For the text-containing cell, return its midpoint in (X, Y) coordinate format. 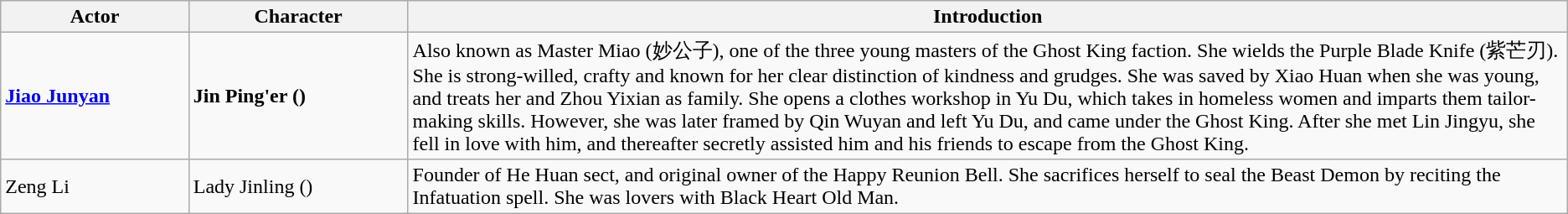
Lady Jinling () (298, 186)
Zeng Li (95, 186)
Introduction (988, 17)
Jiao Junyan (95, 96)
Character (298, 17)
Actor (95, 17)
Jin Ping'er () (298, 96)
